Locate the cell with the specified text and output its (X, Y) center coordinate. 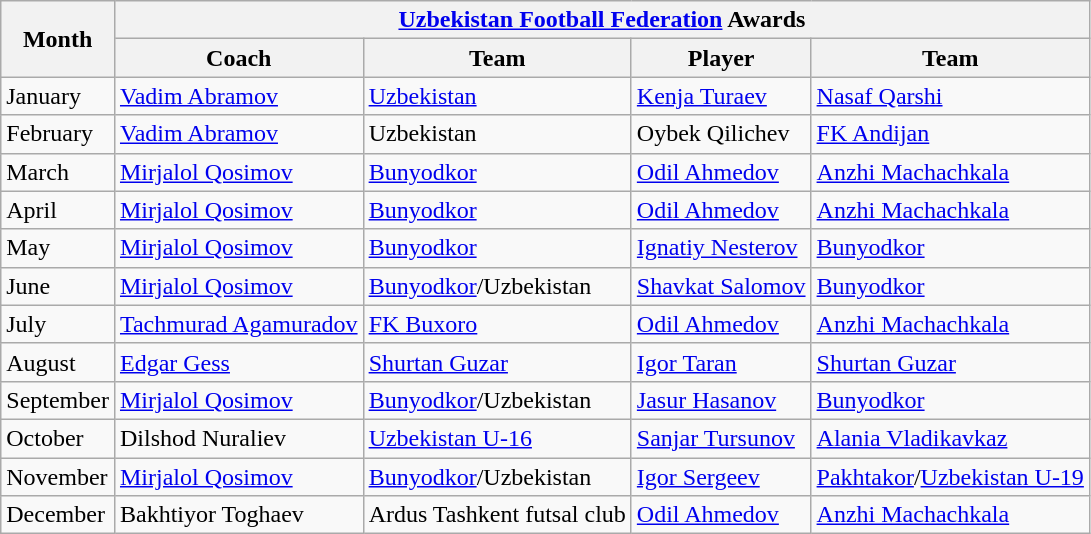
FK Buxoro (497, 324)
Ignatiy Nesterov (721, 248)
December (58, 515)
Tachmurad Agamuradov (238, 324)
Month (58, 39)
Uzbekistan U-16 (497, 438)
Nasaf Qarshi (950, 96)
October (58, 438)
Coach (238, 58)
January (58, 96)
Dilshod Nuraliev (238, 438)
Player (721, 58)
February (58, 134)
March (58, 172)
Sanjar Tursunov (721, 438)
September (58, 400)
July (58, 324)
Igor Taran (721, 362)
November (58, 477)
August (58, 362)
Uzbekistan Football Federation Awards (602, 20)
Igor Sergeev (721, 477)
Jasur Hasanov (721, 400)
June (58, 286)
FK Andijan (950, 134)
Shavkat Salomov (721, 286)
Oybek Qilichev (721, 134)
Pakhtakor/Uzbekistan U-19 (950, 477)
April (58, 210)
Ardus Tashkent futsal club (497, 515)
Edgar Gess (238, 362)
Kenja Turaev (721, 96)
May (58, 248)
Bakhtiyor Toghaev (238, 515)
Alania Vladikavkaz (950, 438)
